Determine the (X, Y) coordinate at the center of the cell enclosing the given text.  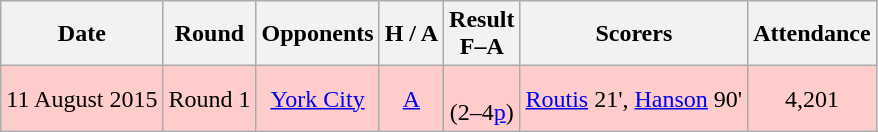
York City (318, 98)
Scorers (634, 34)
Attendance (812, 34)
Opponents (318, 34)
Round 1 (210, 98)
Routis 21', Hanson 90' (634, 98)
H / A (411, 34)
ResultF–A (482, 34)
Date (82, 34)
4,201 (812, 98)
11 August 2015 (82, 98)
(2–4p) (482, 98)
A (411, 98)
Round (210, 34)
